Locate the cell with the specified text and output its (x, y) center coordinate. 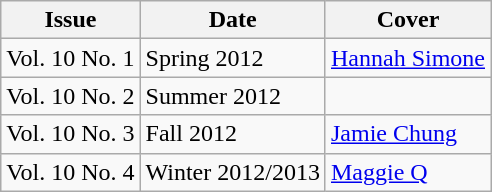
Winter 2012/2013 (232, 172)
Date (232, 20)
Jamie Chung (408, 134)
Hannah Simone (408, 58)
Vol. 10 No. 4 (70, 172)
Spring 2012 (232, 58)
Vol. 10 No. 1 (70, 58)
Summer 2012 (232, 96)
Maggie Q (408, 172)
Issue (70, 20)
Vol. 10 No. 2 (70, 96)
Cover (408, 20)
Vol. 10 No. 3 (70, 134)
Fall 2012 (232, 134)
